For the text-containing cell, return its midpoint in (X, Y) coordinate format. 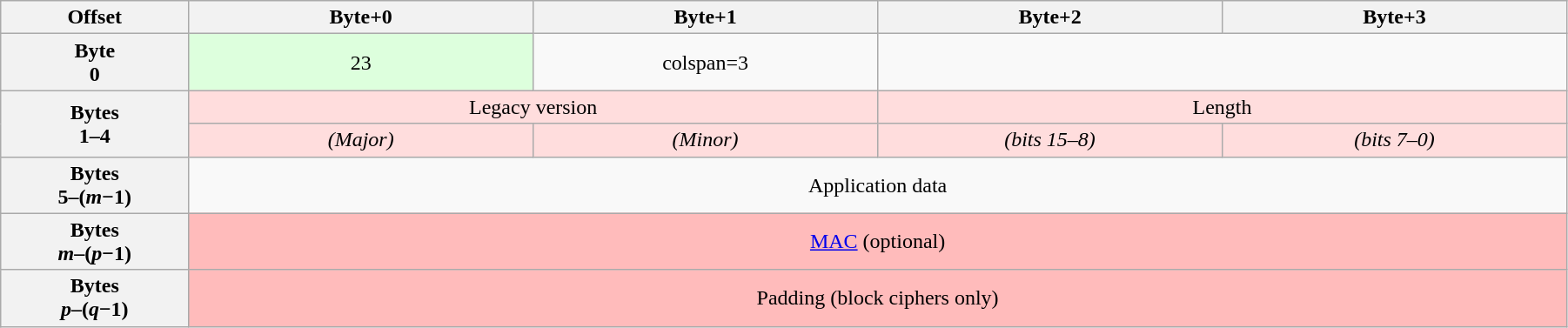
colspan=3 (706, 63)
Byte+2 (1050, 17)
Byte0 (95, 63)
MAC (optional) (878, 242)
(Major) (361, 140)
Bytesm–(p−1) (95, 242)
Byte+1 (706, 17)
Bytesp–(q−1) (95, 298)
Byte+0 (361, 17)
(bits 7–0) (1395, 140)
Bytes1–4 (95, 124)
Padding (block ciphers only) (878, 298)
(Minor) (706, 140)
Legacy version (533, 107)
Bytes5–(m−1) (95, 184)
Length (1223, 107)
Offset (95, 17)
Byte+3 (1395, 17)
23 (361, 63)
Application data (878, 184)
(bits 15–8) (1050, 140)
